Locate the cell with the specified text and output its (x, y) center coordinate. 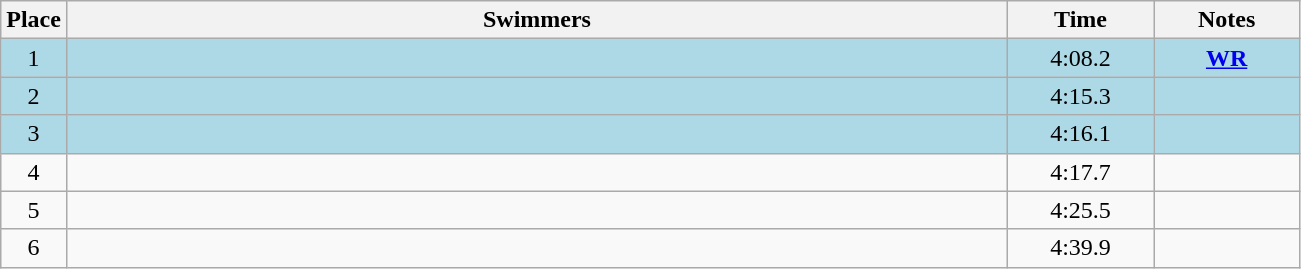
4:25.5 (1081, 210)
4 (34, 172)
4:17.7 (1081, 172)
4:15.3 (1081, 96)
4:39.9 (1081, 248)
Place (34, 20)
Swimmers (536, 20)
4:16.1 (1081, 134)
WR (1227, 58)
6 (34, 248)
4:08.2 (1081, 58)
Notes (1227, 20)
3 (34, 134)
2 (34, 96)
5 (34, 210)
Time (1081, 20)
1 (34, 58)
